Return [X, Y] of the center of cell containing provided text 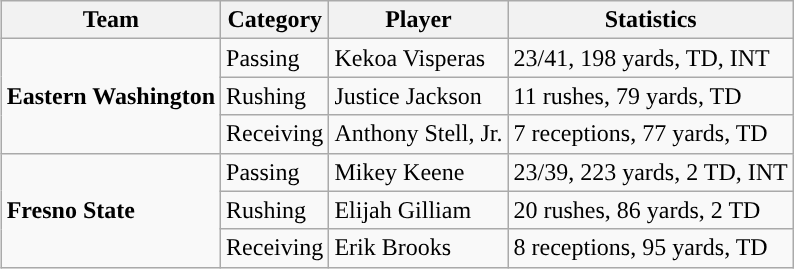
Player [418, 20]
23/39, 223 yards, 2 TD, INT [650, 172]
Statistics [650, 20]
11 rushes, 79 yards, TD [650, 96]
8 receptions, 95 yards, TD [650, 248]
Fresno State [110, 210]
Category [275, 20]
Anthony Stell, Jr. [418, 134]
Elijah Gilliam [418, 210]
20 rushes, 86 yards, 2 TD [650, 210]
7 receptions, 77 yards, TD [650, 134]
Mikey Keene [418, 172]
Team [110, 20]
Eastern Washington [110, 96]
23/41, 198 yards, TD, INT [650, 58]
Erik Brooks [418, 248]
Kekoa Visperas [418, 58]
Justice Jackson [418, 96]
